Detect which cell encompasses the target text, then output its [x, y] center coordinate. 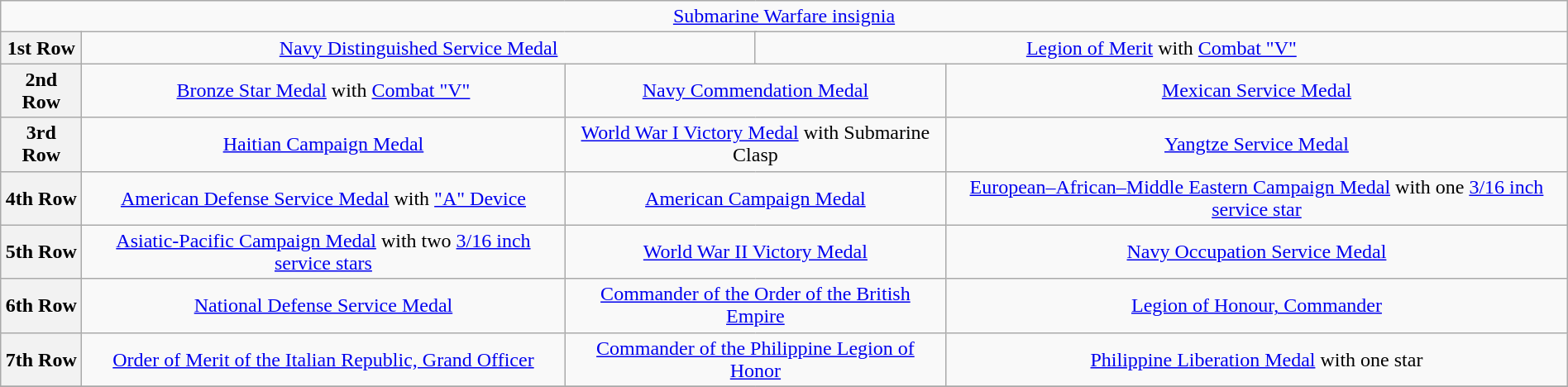
Asiatic-Pacific Campaign Medal with two 3/16 inch service stars [323, 251]
Commander of the Order of the British Empire [756, 306]
Haitian Campaign Medal [323, 144]
5th Row [41, 251]
7th Row [41, 359]
Bronze Star Medal with Combat "V" [323, 91]
Legion of Merit with Combat "V" [1161, 48]
2nd Row [41, 91]
3rd Row [41, 144]
Submarine Warfare insignia [784, 17]
American Defense Service Medal with "A" Device [323, 198]
Legion of Honour, Commander [1257, 306]
American Campaign Medal [756, 198]
6th Row [41, 306]
Navy Distinguished Service Medal [418, 48]
Mexican Service Medal [1257, 91]
World War I Victory Medal with Submarine Clasp [756, 144]
4th Row [41, 198]
1st Row [41, 48]
Navy Occupation Service Medal [1257, 251]
Order of Merit of the Italian Republic, Grand Officer [323, 359]
Philippine Liberation Medal with one star [1257, 359]
Commander of the Philippine Legion of Honor [756, 359]
Yangtze Service Medal [1257, 144]
Navy Commendation Medal [756, 91]
National Defense Service Medal [323, 306]
World War II Victory Medal [756, 251]
European–African–Middle Eastern Campaign Medal with one 3/16 inch service star [1257, 198]
